Determine the (x, y) coordinate at the center of the cell enclosing the given text.  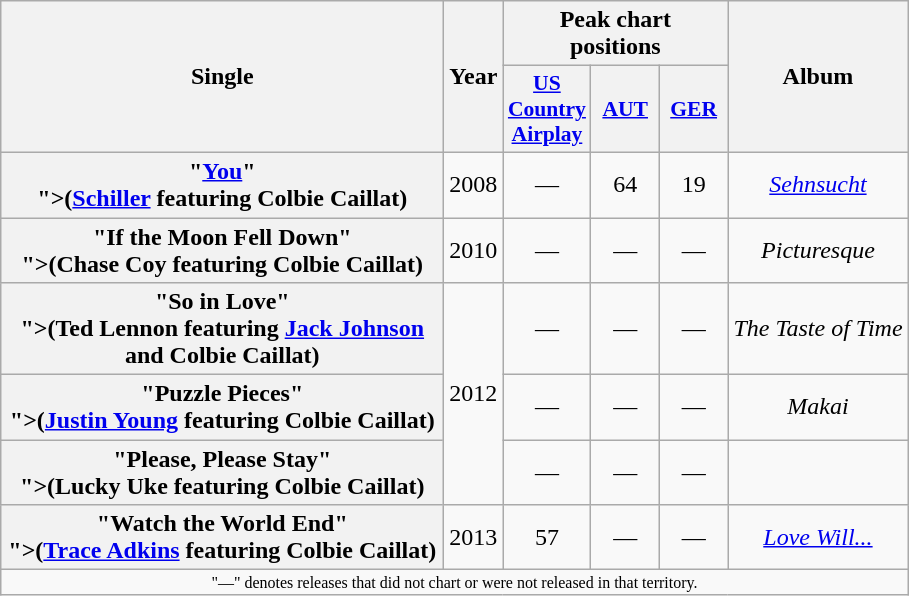
"Please, Please Stay"">(Lucky Uke featuring Colbie Caillat) (222, 472)
Single (222, 77)
"If the Moon Fell Down"">(Chase Coy featuring Colbie Caillat) (222, 250)
Love Will... (818, 538)
The Taste of Time (818, 329)
2010 (474, 250)
Year (474, 77)
2012 (474, 394)
"Puzzle Pieces"">(Justin Young featuring Colbie Caillat) (222, 408)
Sehnsucht (818, 184)
2013 (474, 538)
Picturesque (818, 250)
USCountryAirplay (547, 110)
AUT (625, 110)
Peak chartpositions (616, 34)
Makai (818, 408)
19 (693, 184)
"—" denotes releases that did not chart or were not released in that territory. (454, 582)
"You"">(Schiller featuring Colbie Caillat) (222, 184)
Album (818, 77)
2008 (474, 184)
"Watch the World End"">(Trace Adkins featuring Colbie Caillat) (222, 538)
"So in Love"">(Ted Lennon featuring Jack Johnson and Colbie Caillat) (222, 329)
GER (693, 110)
64 (625, 184)
57 (547, 538)
